Identify which cell holds the provided text, then report its [x, y] central coordinate. 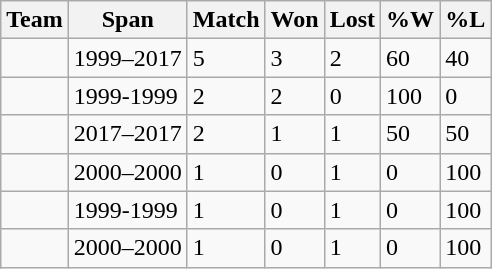
Match [226, 20]
Won [294, 20]
Span [128, 20]
%W [410, 20]
Lost [352, 20]
Team [35, 20]
60 [410, 58]
2017–2017 [128, 134]
5 [226, 58]
1999–2017 [128, 58]
3 [294, 58]
40 [466, 58]
%L [466, 20]
